Scan for the cell matching the given text and deliver its [x, y] coordinate at center. 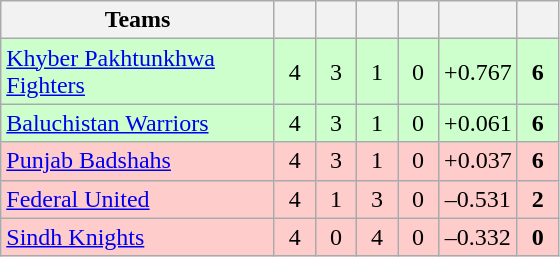
+0.767 [478, 72]
Federal United [138, 199]
Punjab Badshahs [138, 161]
+0.061 [478, 123]
Sindh Knights [138, 237]
–0.332 [478, 237]
Teams [138, 20]
2 [538, 199]
Khyber Pakhtunkhwa Fighters [138, 72]
Baluchistan Warriors [138, 123]
–0.531 [478, 199]
+0.037 [478, 161]
